Identify which cell holds the provided text, then report its (x, y) central coordinate. 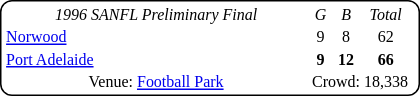
Norwood (156, 37)
Port Adelaide (156, 60)
Crowd: 18,338 (360, 82)
66 (386, 60)
12 (346, 60)
Venue: Football Park (156, 82)
G (321, 14)
B (346, 14)
62 (386, 37)
8 (346, 37)
1996 SANFL Preliminary Final (156, 14)
Total (386, 14)
